Search for the cell housing the specified text and yield its [x, y] center coordinate. 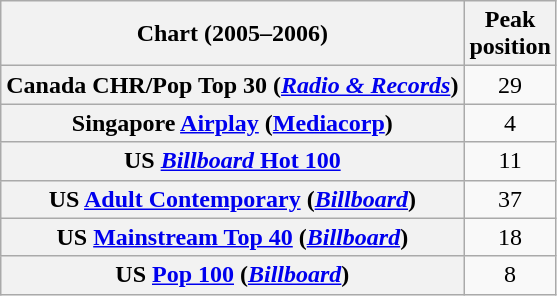
Singapore Airplay (Mediacorp) [232, 123]
37 [510, 199]
US Mainstream Top 40 (Billboard) [232, 237]
Canada CHR/Pop Top 30 (Radio & Records) [232, 85]
11 [510, 161]
US Adult Contemporary (Billboard) [232, 199]
US Billboard Hot 100 [232, 161]
Chart (2005–2006) [232, 34]
29 [510, 85]
US Pop 100 (Billboard) [232, 275]
8 [510, 275]
4 [510, 123]
Peakposition [510, 34]
18 [510, 237]
